Extract the (X, Y) coordinate from the center of the cell holding the provided text.  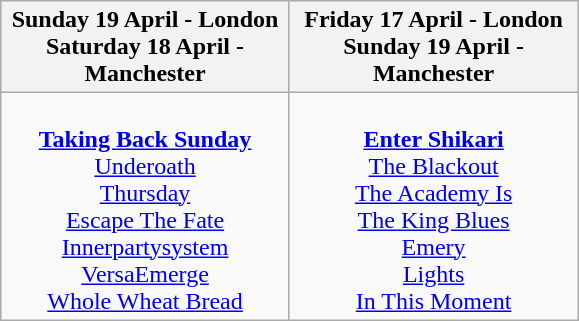
Sunday 19 April - LondonSaturday 18 April - Manchester (146, 47)
Taking Back Sunday Underoath Thursday Escape The Fate Innerpartysystem VersaEmerge Whole Wheat Bread (146, 206)
Friday 17 April - LondonSunday 19 April - Manchester (434, 47)
Enter Shikari The Blackout The Academy Is The King Blues Emery Lights In This Moment (434, 206)
